Extract the [x, y] coordinate from the center of the cell holding the provided text.  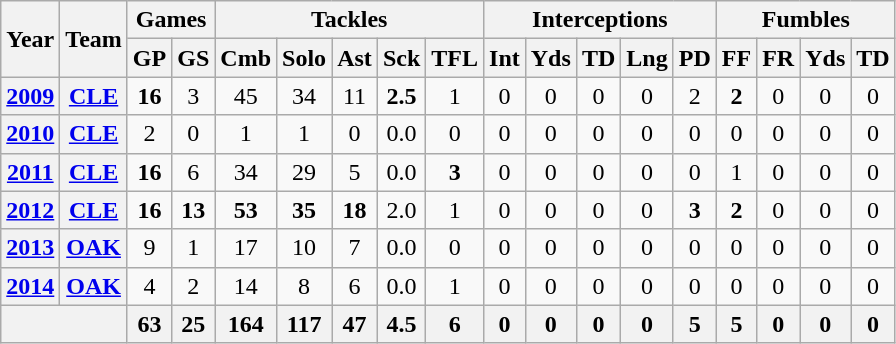
4.5 [401, 324]
2013 [30, 248]
Lng [647, 58]
35 [304, 210]
Tackles [350, 20]
17 [246, 248]
9 [149, 248]
2011 [30, 172]
2009 [30, 96]
4 [149, 286]
Sck [401, 58]
10 [304, 248]
45 [246, 96]
11 [355, 96]
Int [505, 58]
14 [246, 286]
PD [694, 58]
7 [355, 248]
2.0 [401, 210]
25 [194, 324]
164 [246, 324]
Interceptions [600, 20]
Games [170, 20]
18 [355, 210]
FR [778, 58]
53 [246, 210]
Ast [355, 58]
13 [194, 210]
Fumbles [806, 20]
2010 [30, 134]
29 [304, 172]
2014 [30, 286]
GP [149, 58]
2.5 [401, 96]
2012 [30, 210]
TFL [455, 58]
Team [94, 39]
8 [304, 286]
63 [149, 324]
FF [736, 58]
Solo [304, 58]
Cmb [246, 58]
117 [304, 324]
GS [194, 58]
Year [30, 39]
47 [355, 324]
